Detect which cell encompasses the target text, then output its (X, Y) center coordinate. 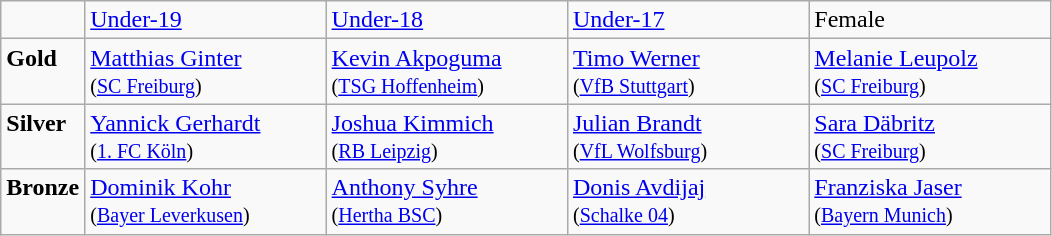
Bronze (43, 202)
Yannick Gerhardt (1. FC Köln) (206, 136)
Silver (43, 136)
Timo Werner (VfB Stuttgart) (688, 72)
Female (930, 20)
Joshua Kimmich (RB Leipzig) (446, 136)
Under-19 (206, 20)
Dominik Kohr (Bayer Leverkusen) (206, 202)
Gold (43, 72)
Melanie Leupolz (SC Freiburg) (930, 72)
Kevin Akpoguma(TSG Hoffenheim) (446, 72)
Anthony Syhre (Hertha BSC) (446, 202)
Sara Däbritz (SC Freiburg) (930, 136)
Franziska Jaser (Bayern Munich) (930, 202)
Under-18 (446, 20)
Julian Brandt (VfL Wolfsburg) (688, 136)
Under-17 (688, 20)
Matthias Ginter (SC Freiburg) (206, 72)
Donis Avdijaj (Schalke 04) (688, 202)
